Output the [x, y] coordinate of the center of the cell containing the given text.  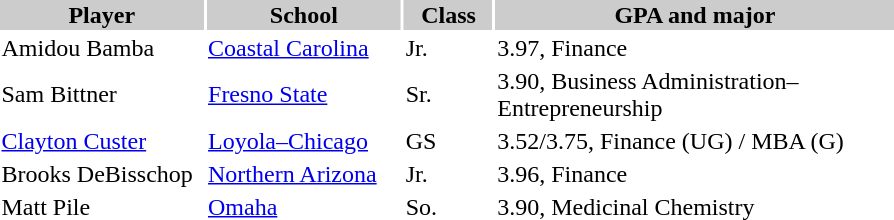
GPA and major [695, 15]
3.97, Finance [695, 48]
Sam Bittner [102, 94]
Fresno State [304, 94]
3.90, Business Administration–Entrepreneurship [695, 94]
Amidou Bamba [102, 48]
Coastal Carolina [304, 48]
3.52/3.75, Finance (UG) / MBA (G) [695, 141]
Loyola–Chicago [304, 141]
Class [448, 15]
GS [448, 141]
Player [102, 15]
Northern Arizona [304, 174]
School [304, 15]
Clayton Custer [102, 141]
Brooks DeBisschop [102, 174]
3.96, Finance [695, 174]
Sr. [448, 94]
